Locate the cell with the specified text and output its [X, Y] center coordinate. 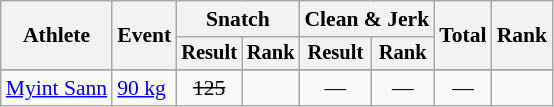
Snatch [238, 19]
Myint Sann [56, 88]
Clean & Jerk [366, 19]
Athlete [56, 36]
Total [462, 36]
125 [209, 88]
90 kg [144, 88]
Event [144, 36]
